Pinpoint the cell where the given text exists, returning its [X, Y] midpoint coordinate. 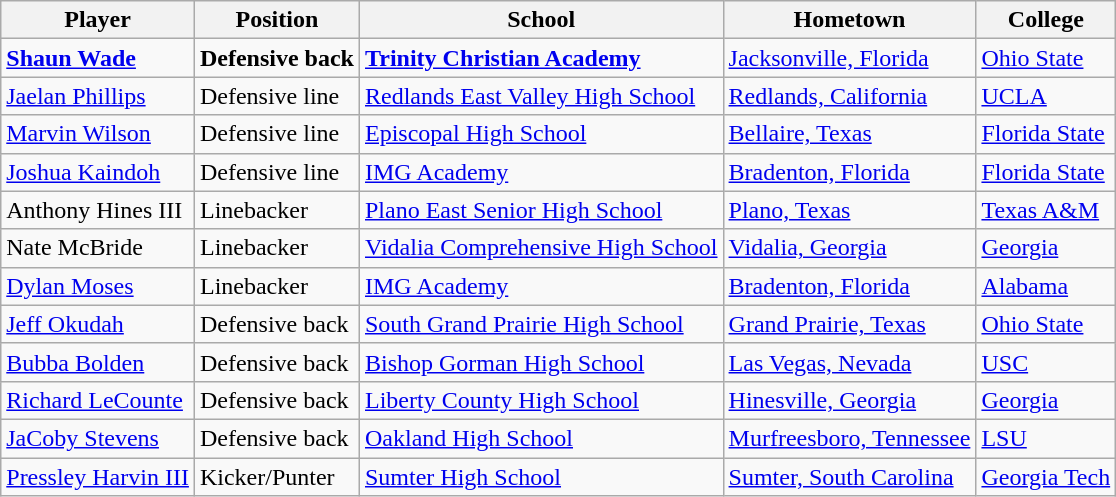
Dylan Moses [98, 286]
Richard LeCounte [98, 400]
JaCoby Stevens [98, 438]
Redlands East Valley High School [541, 96]
Shaun Wade [98, 58]
Bishop Gorman High School [541, 362]
Hinesville, Georgia [850, 400]
Jaelan Phillips [98, 96]
Vidalia Comprehensive High School [541, 248]
UCLA [1046, 96]
Sumter High School [541, 477]
Plano, Texas [850, 210]
Vidalia, Georgia [850, 248]
School [541, 20]
Las Vegas, Nevada [850, 362]
Bubba Bolden [98, 362]
USC [1046, 362]
Grand Prairie, Texas [850, 324]
Episcopal High School [541, 134]
Jacksonville, Florida [850, 58]
Anthony Hines III [98, 210]
Hometown [850, 20]
Joshua Kaindoh [98, 172]
Alabama [1046, 286]
Player [98, 20]
Jeff Okudah [98, 324]
Oakland High School [541, 438]
Kicker/Punter [276, 477]
Plano East Senior High School [541, 210]
Marvin Wilson [98, 134]
Nate McBride [98, 248]
Position [276, 20]
Liberty County High School [541, 400]
Bellaire, Texas [850, 134]
Pressley Harvin III [98, 477]
Sumter, South Carolina [850, 477]
Georgia Tech [1046, 477]
College [1046, 20]
Murfreesboro, Tennessee [850, 438]
Redlands, California [850, 96]
Texas A&M [1046, 210]
Trinity Christian Academy [541, 58]
South Grand Prairie High School [541, 324]
LSU [1046, 438]
